For the text-containing cell, return its midpoint in [X, Y] coordinate format. 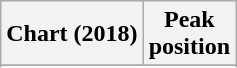
Peakposition [189, 34]
Chart (2018) [72, 34]
